Output the (x, y) coordinate of the center of the cell containing the given text.  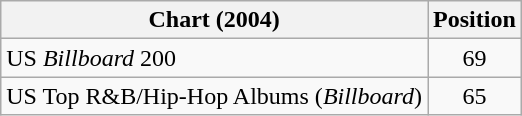
Chart (2004) (214, 20)
Position (475, 20)
US Top R&B/Hip-Hop Albums (Billboard) (214, 96)
69 (475, 58)
US Billboard 200 (214, 58)
65 (475, 96)
